Scan for the cell matching the given text and deliver its [x, y] coordinate at center. 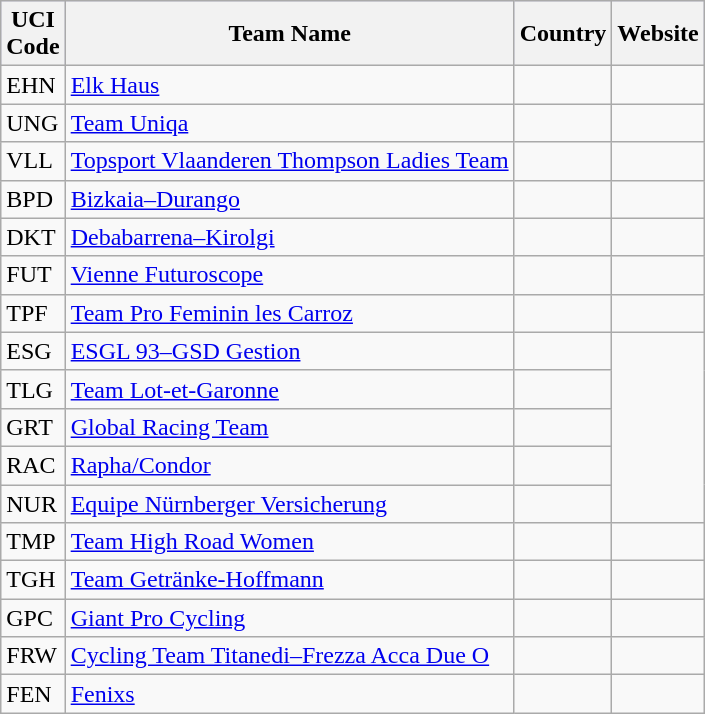
GRT [33, 427]
Team Uniqa [290, 123]
Equipe Nürnberger Versicherung [290, 503]
FRW [33, 656]
TLG [33, 389]
FEN [33, 694]
Vienne Futuroscope [290, 275]
ESG [33, 351]
VLL [33, 161]
UNG [33, 123]
TGH [33, 580]
Rapha/Condor [290, 465]
Giant Pro Cycling [290, 618]
UCICode [33, 34]
Debabarrena–Kirolgi [290, 237]
Team Name [290, 34]
NUR [33, 503]
BPD [33, 199]
TPF [33, 313]
Country [563, 34]
TMP [33, 542]
Team High Road Women [290, 542]
RAC [33, 465]
EHN [33, 85]
Team Getränke-Hoffmann [290, 580]
FUT [33, 275]
Fenixs [290, 694]
Website [658, 34]
ESGL 93–GSD Gestion [290, 351]
Topsport Vlaanderen Thompson Ladies Team [290, 161]
Bizkaia–Durango [290, 199]
Elk Haus [290, 85]
GPC [33, 618]
Global Racing Team [290, 427]
Cycling Team Titanedi–Frezza Acca Due O [290, 656]
Team Pro Feminin les Carroz [290, 313]
DKT [33, 237]
Team Lot-et-Garonne [290, 389]
